Determine the (x, y) coordinate at the center of the cell enclosing the given text.  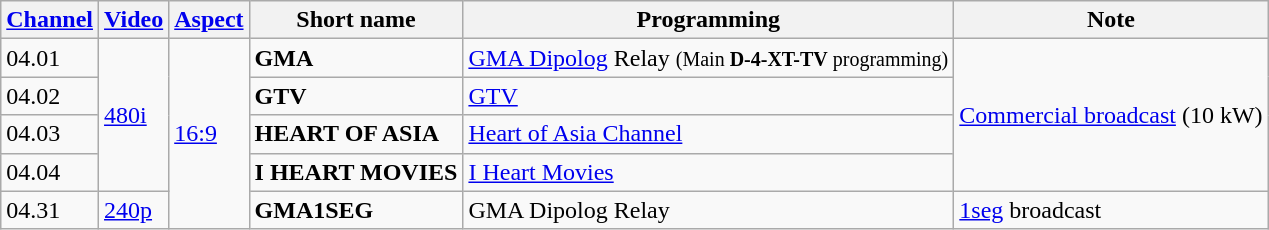
04.01 (50, 58)
GMA1SEG (356, 210)
Channel (50, 20)
Commercial broadcast (10 kW) (1111, 115)
480i (134, 115)
I Heart Movies (708, 172)
240p (134, 210)
HEART OF ASIA (356, 134)
1seg broadcast (1111, 210)
04.04 (50, 172)
Programming (708, 20)
GMA Dipolog Relay (Main D-4-XT-TV programming) (708, 58)
Aspect (209, 20)
16:9 (209, 134)
Heart of Asia Channel (708, 134)
GMA (356, 58)
Note (1111, 20)
GMA Dipolog Relay (708, 210)
04.03 (50, 134)
Short name (356, 20)
04.31 (50, 210)
04.02 (50, 96)
Video (134, 20)
I HEART MOVIES (356, 172)
